Provide the [X, Y] coordinate of the cell's center where the given text is located.  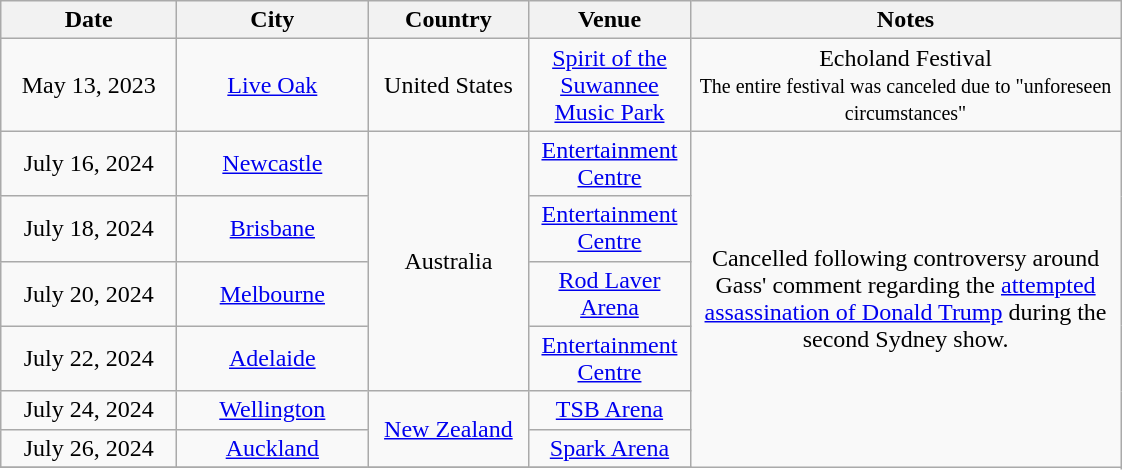
Date [89, 20]
City [272, 20]
Newcastle [272, 164]
Country [448, 20]
Cancelled following controversy around Gass' comment regarding the attempted assassination of Donald Trump during the second Sydney show. [906, 299]
New Zealand [448, 429]
July 22, 2024 [89, 358]
Auckland [272, 448]
Spark Arena [610, 448]
TSB Arena [610, 410]
Wellington [272, 410]
July 26, 2024 [89, 448]
May 13, 2023 [89, 85]
Adelaide [272, 358]
Rod Laver Arena [610, 294]
Echoland FestivalThe entire festival was canceled due to "unforeseen circumstances" [906, 85]
Venue [610, 20]
Melbourne [272, 294]
Live Oak [272, 85]
United States [448, 85]
July 18, 2024 [89, 228]
July 24, 2024 [89, 410]
July 16, 2024 [89, 164]
July 20, 2024 [89, 294]
Brisbane [272, 228]
Spirit of the Suwannee Music Park [610, 85]
Notes [906, 20]
Australia [448, 261]
